Scan for the cell matching the given text and deliver its (X, Y) coordinate at center. 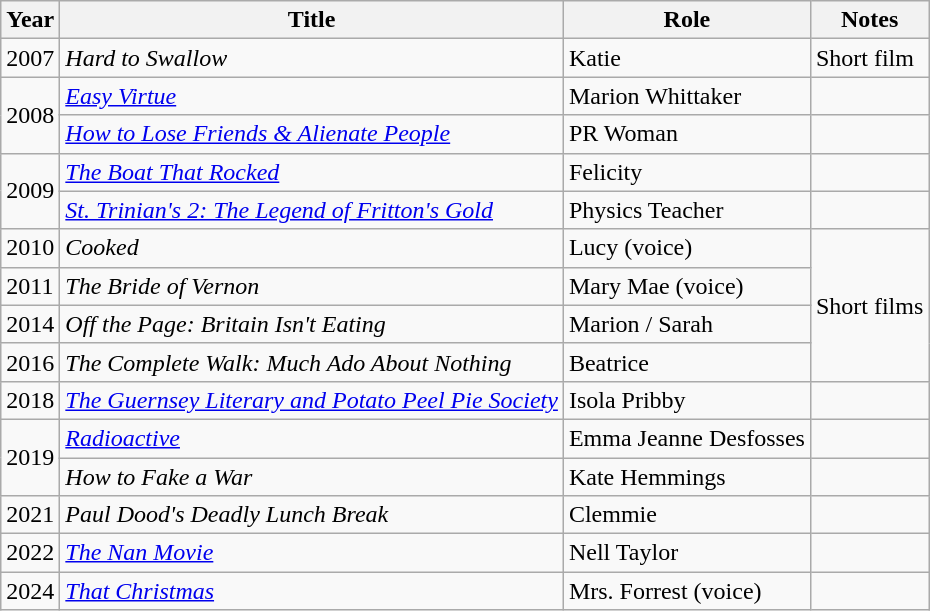
2022 (30, 553)
2014 (30, 324)
Kate Hemmings (686, 477)
Marion Whittaker (686, 96)
Hard to Swallow (312, 58)
St. Trinian's 2: The Legend of Fritton's Gold (312, 210)
Notes (869, 20)
2007 (30, 58)
2024 (30, 591)
Mary Mae (voice) (686, 286)
Marion / Sarah (686, 324)
Title (312, 20)
The Guernsey Literary and Potato Peel Pie Society (312, 400)
Beatrice (686, 362)
Year (30, 20)
2019 (30, 457)
Isola Pribby (686, 400)
Emma Jeanne Desfosses (686, 438)
Short film (869, 58)
Off the Page: Britain Isn't Eating (312, 324)
How to Fake a War (312, 477)
2018 (30, 400)
Clemmie (686, 515)
That Christmas (312, 591)
The Complete Walk: Much Ado About Nothing (312, 362)
Short films (869, 305)
Cooked (312, 248)
Felicity (686, 172)
Radioactive (312, 438)
PR Woman (686, 134)
Katie (686, 58)
2016 (30, 362)
Role (686, 20)
Nell Taylor (686, 553)
Paul Dood's Deadly Lunch Break (312, 515)
Easy Virtue (312, 96)
2011 (30, 286)
The Nan Movie (312, 553)
2021 (30, 515)
2010 (30, 248)
Lucy (voice) (686, 248)
2008 (30, 115)
Physics Teacher (686, 210)
Mrs. Forrest (voice) (686, 591)
The Bride of Vernon (312, 286)
How to Lose Friends & Alienate People (312, 134)
2009 (30, 191)
The Boat That Rocked (312, 172)
